Return [x, y] of the center of cell containing provided text 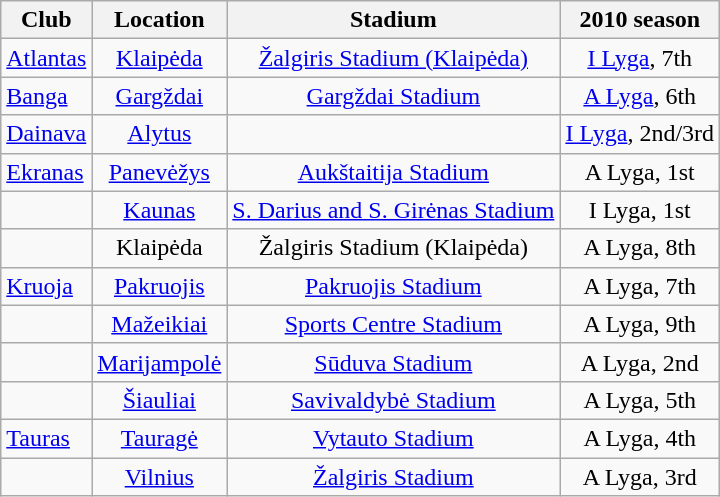
A Lyga, 6th [640, 96]
Sports Centre Stadium [394, 324]
Šiauliai [160, 400]
A Lyga, 1st [640, 172]
Club [46, 20]
Gargždai [160, 96]
Gargždai Stadium [394, 96]
Kruoja [46, 286]
Banga [46, 96]
Marijampolė [160, 362]
Tauras [46, 438]
I Lyga, 1st [640, 210]
A Lyga, 7th [640, 286]
S. Darius and S. Girėnas Stadium [394, 210]
Location [160, 20]
Žalgiris Stadium [394, 477]
Tauragė [160, 438]
Savivaldybė Stadium [394, 400]
I Lyga, 2nd/3rd [640, 134]
Panevėžys [160, 172]
Sūduva Stadium [394, 362]
Vytauto Stadium [394, 438]
Pakruojis Stadium [394, 286]
Alytus [160, 134]
A Lyga, 5th [640, 400]
A Lyga, 8th [640, 248]
I Lyga, 7th [640, 58]
A Lyga, 4th [640, 438]
Aukštaitija Stadium [394, 172]
Ekranas [46, 172]
Pakruojis [160, 286]
Vilnius [160, 477]
Kaunas [160, 210]
A Lyga, 9th [640, 324]
Mažeikiai [160, 324]
Dainava [46, 134]
A Lyga, 3rd [640, 477]
A Lyga, 2nd [640, 362]
Atlantas [46, 58]
Stadium [394, 20]
2010 season [640, 20]
